Return (X, Y) of the center of cell containing provided text 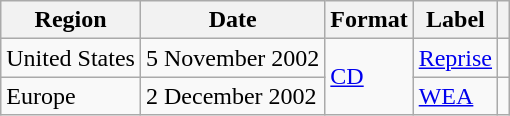
Format (369, 20)
United States (71, 58)
5 November 2002 (232, 58)
WEA (455, 96)
Reprise (455, 58)
Date (232, 20)
CD (369, 77)
Region (71, 20)
2 December 2002 (232, 96)
Europe (71, 96)
Label (455, 20)
